Scan for the cell matching the given text and deliver its (x, y) coordinate at center. 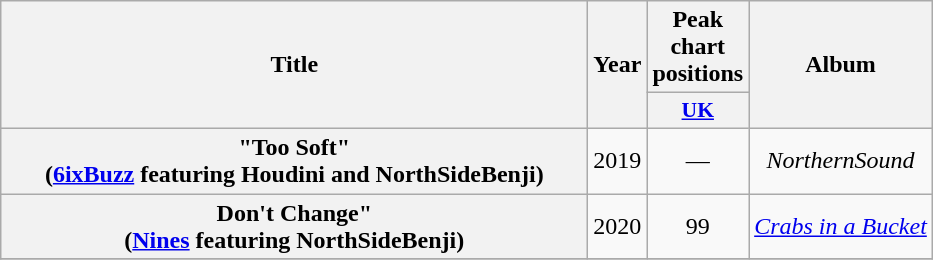
Year (618, 65)
Title (294, 65)
Album (841, 65)
NorthernSound (841, 160)
UK (698, 111)
Crabs in a Bucket (841, 226)
Don't Change"(Nines featuring NorthSideBenji) (294, 226)
99 (698, 226)
"Too Soft"(6ixBuzz featuring Houdini and NorthSideBenji) (294, 160)
2019 (618, 160)
2020 (618, 226)
— (698, 160)
Peak chart positions (698, 47)
